Extract the (x, y) coordinate from the center of the cell holding the provided text.  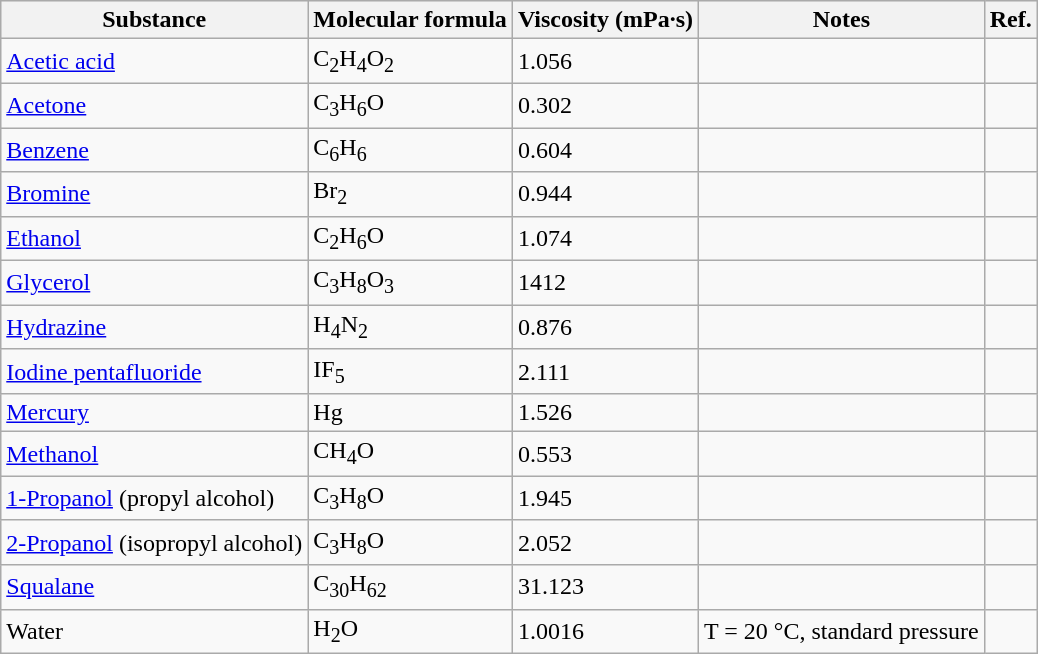
C6H6 (410, 150)
2.052 (605, 542)
C3H6O (410, 105)
0.553 (605, 454)
Ref. (1010, 20)
1.0016 (605, 631)
1.945 (605, 498)
Viscosity (mPa·s) (605, 20)
Glycerol (154, 283)
Squalane (154, 587)
0.876 (605, 327)
0.604 (605, 150)
1-Propanol (propyl alcohol) (154, 498)
C30H62 (410, 587)
31.123 (605, 587)
0.302 (605, 105)
Hg (410, 413)
1.074 (605, 238)
Br2 (410, 194)
1.056 (605, 61)
H4N2 (410, 327)
Iodine pentafluoride (154, 371)
IF5 (410, 371)
Benzene (154, 150)
T = 20 °C, standard pressure (842, 631)
Ethanol (154, 238)
1412 (605, 283)
C2H4O2 (410, 61)
Acetic acid (154, 61)
Substance (154, 20)
2-Propanol (isopropyl alcohol) (154, 542)
Notes (842, 20)
Hydrazine (154, 327)
Methanol (154, 454)
0.944 (605, 194)
H2O (410, 631)
C3H8O3 (410, 283)
C2H6O (410, 238)
Bromine (154, 194)
CH4O (410, 454)
2.111 (605, 371)
Acetone (154, 105)
Mercury (154, 413)
Water (154, 631)
1.526 (605, 413)
Molecular formula (410, 20)
